Search for the cell housing the specified text and yield its [x, y] center coordinate. 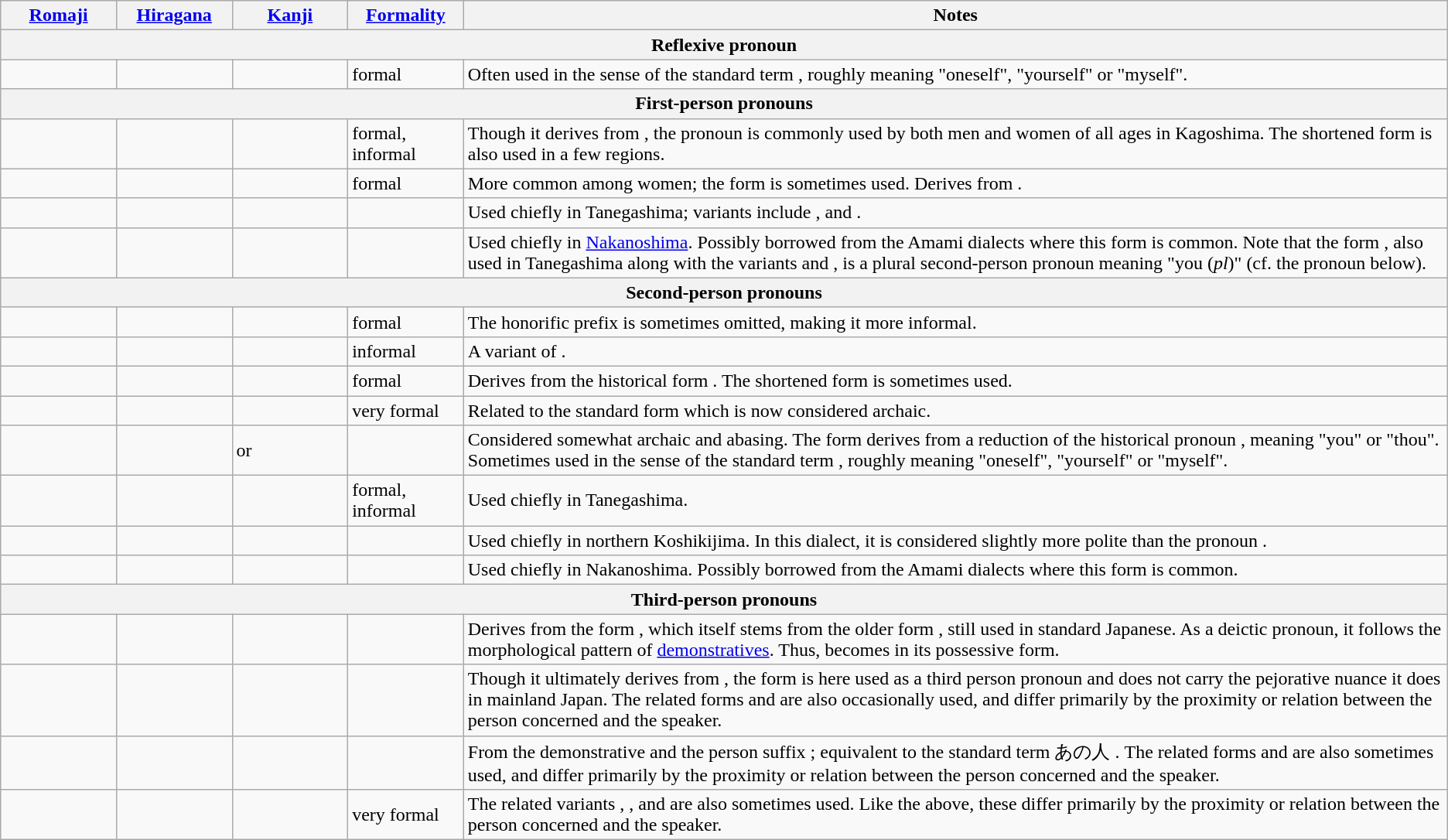
Often used in the sense of the standard term , roughly meaning "oneself", "yourself" or "myself". [955, 74]
Formality [406, 15]
Used chiefly in Tanegashima; variants include , and . [955, 213]
Used chiefly in northern Koshikijima. In this dialect, it is considered slightly more polite than the pronoun . [955, 541]
or [290, 450]
A variant of . [955, 351]
More common among women; the form is sometimes used. Derives from . [955, 183]
Derives from the historical form . The shortened form is sometimes used. [955, 381]
Kanji [290, 15]
Reflexive pronoun [724, 45]
Notes [955, 15]
Used chiefly in Nakanoshima. Possibly borrowed from the Amami dialects where this form is common. [955, 570]
Third-person pronouns [724, 599]
Romaji [59, 15]
Hiragana [174, 15]
Related to the standard form which is now considered archaic. [955, 411]
First-person pronouns [724, 104]
The honorific prefix is sometimes omitted, making it more informal. [955, 322]
informal [406, 351]
Used chiefly in Tanegashima. [955, 501]
Second-person pronouns [724, 292]
